Locate the cell with the specified text and output its (X, Y) center coordinate. 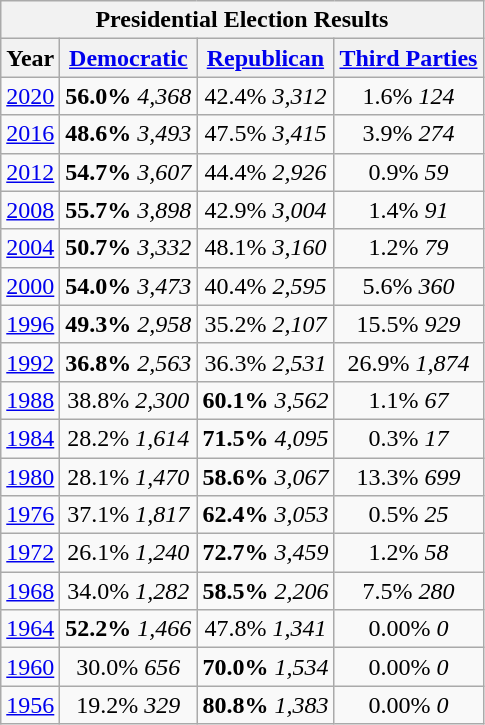
58.6% 3,067 (266, 477)
13.3% 699 (408, 477)
30.0% 656 (128, 667)
2008 (30, 210)
36.8% 2,563 (128, 362)
2012 (30, 172)
44.4% 2,926 (266, 172)
5.6% 360 (408, 286)
Year (30, 58)
38.8% 2,300 (128, 400)
49.3% 2,958 (128, 324)
Republican (266, 58)
34.0% 1,282 (128, 591)
1960 (30, 667)
0.3% 17 (408, 438)
1.4% 91 (408, 210)
1980 (30, 477)
70.0% 1,534 (266, 667)
1.2% 58 (408, 553)
54.7% 3,607 (128, 172)
1.2% 79 (408, 248)
2000 (30, 286)
47.8% 1,341 (266, 629)
62.4% 3,053 (266, 515)
2016 (30, 134)
52.2% 1,466 (128, 629)
2020 (30, 96)
37.1% 1,817 (128, 515)
47.5% 3,415 (266, 134)
1.1% 67 (408, 400)
42.9% 3,004 (266, 210)
Presidential Election Results (242, 20)
Democratic (128, 58)
1972 (30, 553)
1.6% 124 (408, 96)
1988 (30, 400)
58.5% 2,206 (266, 591)
3.9% 274 (408, 134)
48.1% 3,160 (266, 248)
54.0% 3,473 (128, 286)
2004 (30, 248)
0.5% 25 (408, 515)
1968 (30, 591)
1976 (30, 515)
40.4% 2,595 (266, 286)
56.0% 4,368 (128, 96)
1984 (30, 438)
7.5% 280 (408, 591)
60.1% 3,562 (266, 400)
72.7% 3,459 (266, 553)
71.5% 4,095 (266, 438)
42.4% 3,312 (266, 96)
55.7% 3,898 (128, 210)
1956 (30, 705)
19.2% 329 (128, 705)
80.8% 1,383 (266, 705)
15.5% 929 (408, 324)
48.6% 3,493 (128, 134)
50.7% 3,332 (128, 248)
1996 (30, 324)
35.2% 2,107 (266, 324)
1964 (30, 629)
Third Parties (408, 58)
28.2% 1,614 (128, 438)
26.9% 1,874 (408, 362)
28.1% 1,470 (128, 477)
26.1% 1,240 (128, 553)
36.3% 2,531 (266, 362)
1992 (30, 362)
0.9% 59 (408, 172)
